For the text-containing cell, return its midpoint in (X, Y) coordinate format. 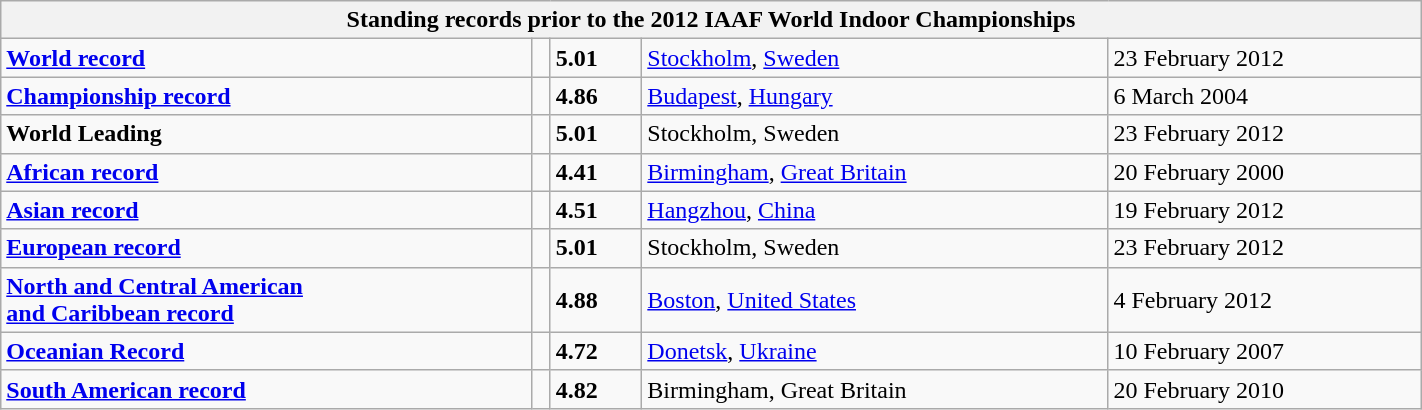
Budapest, Hungary (875, 96)
World Leading (266, 134)
19 February 2012 (1264, 210)
Standing records prior to the 2012 IAAF World Indoor Championships (711, 20)
Oceanian Record (266, 351)
North and Central American and Caribbean record (266, 300)
4.88 (596, 300)
4.86 (596, 96)
4 February 2012 (1264, 300)
4.41 (596, 172)
20 February 2000 (1264, 172)
20 February 2010 (1264, 389)
Donetsk, Ukraine (875, 351)
Boston, United States (875, 300)
Asian record (266, 210)
4.82 (596, 389)
South American record (266, 389)
Hangzhou, China (875, 210)
African record (266, 172)
10 February 2007 (1264, 351)
4.72 (596, 351)
European record (266, 248)
World record (266, 58)
6 March 2004 (1264, 96)
Championship record (266, 96)
4.51 (596, 210)
